Determine the [X, Y] coordinate at the center of the cell enclosing the given text.  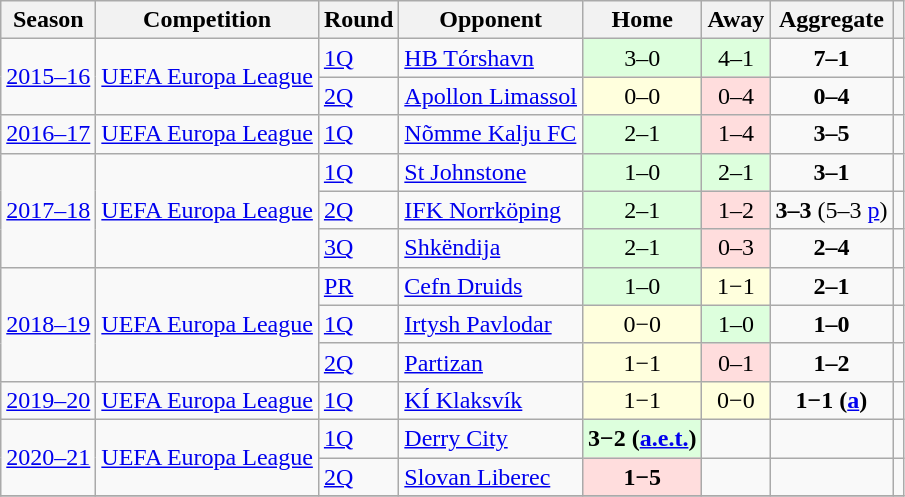
IFK Norrköping [491, 210]
Nõmme Kalju FC [491, 134]
3−2 (a.e.t.) [642, 438]
Aggregate [832, 20]
2020–21 [48, 457]
2018–19 [48, 324]
3Q [358, 248]
0–1 [736, 362]
Slovan Liberec [491, 477]
Derry City [491, 438]
3–1 [832, 172]
Partizan [491, 362]
Away [736, 20]
Season [48, 20]
4–1 [736, 58]
2015–16 [48, 77]
St Johnstone [491, 172]
Competition [208, 20]
KÍ Klaksvík [491, 400]
Cefn Druids [491, 286]
Apollon Limassol [491, 96]
Shkëndija [491, 248]
1−5 [642, 477]
Home [642, 20]
2016–17 [48, 134]
1–4 [736, 134]
2–4 [832, 248]
0–0 [642, 96]
7–1 [832, 58]
3–0 [642, 58]
3–5 [832, 134]
3–3 (5–3 p) [832, 210]
0–3 [736, 248]
Opponent [491, 20]
2019–20 [48, 400]
Round [358, 20]
1−1 (a) [832, 400]
PR [358, 286]
2017–18 [48, 210]
HB Tórshavn [491, 58]
Irtysh Pavlodar [491, 324]
